Return the (X, Y) coordinate for the center point of the cell that contains the specified text.  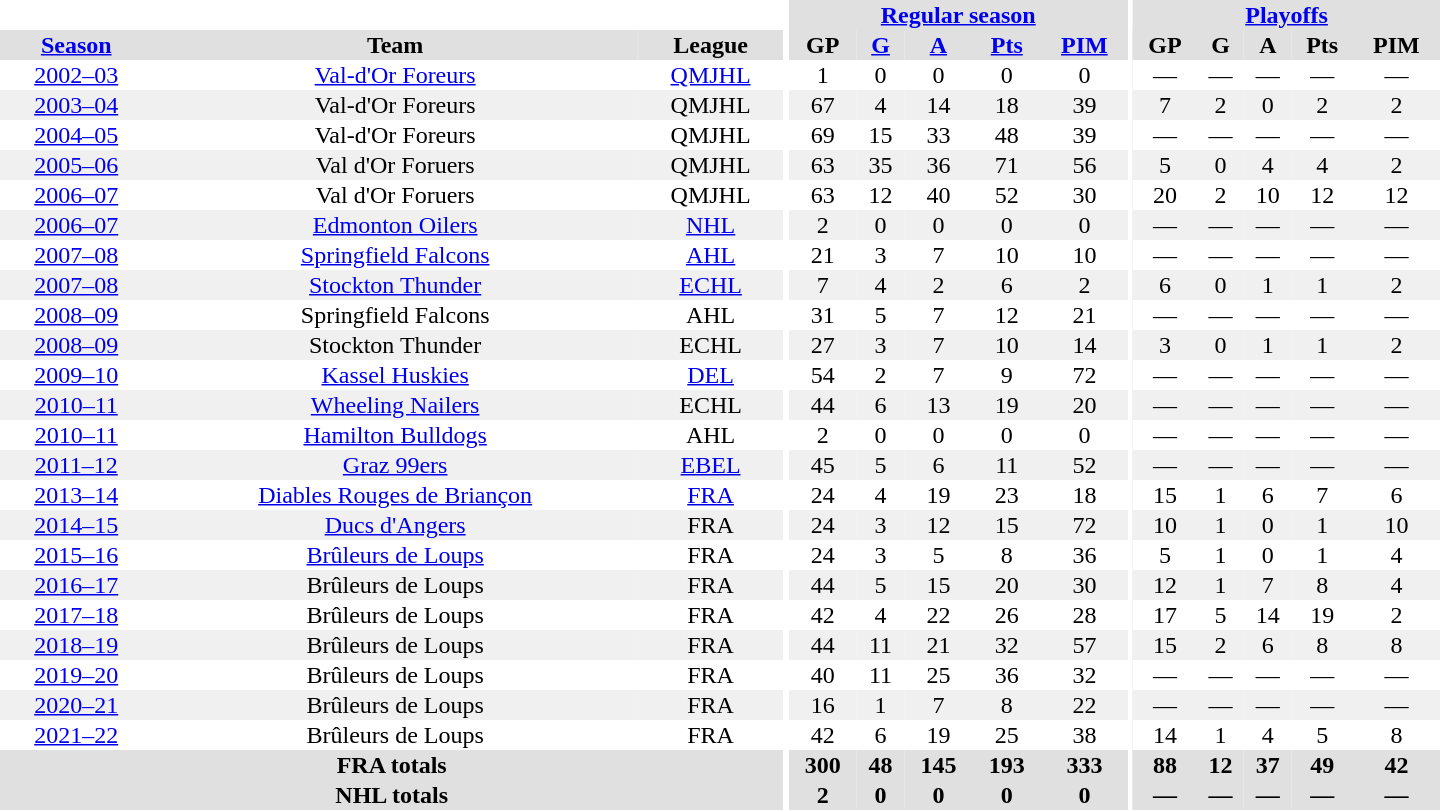
300 (823, 765)
38 (1084, 735)
17 (1165, 615)
28 (1084, 615)
88 (1165, 765)
37 (1268, 765)
2003–04 (76, 105)
193 (1007, 765)
League (710, 45)
45 (823, 465)
Regular season (958, 15)
31 (823, 315)
Edmonton Oilers (394, 225)
Diables Rouges de Briançon (394, 495)
DEL (710, 375)
Playoffs (1286, 15)
2016–17 (76, 585)
EBEL (710, 465)
2002–03 (76, 75)
54 (823, 375)
2013–14 (76, 495)
2021–22 (76, 735)
Wheeling Nailers (394, 405)
Graz 99ers (394, 465)
Hamilton Bulldogs (394, 435)
23 (1007, 495)
49 (1322, 765)
2020–21 (76, 705)
2018–19 (76, 645)
NHL (710, 225)
Ducs d'Angers (394, 525)
2004–05 (76, 135)
333 (1084, 765)
13 (938, 405)
71 (1007, 165)
2019–20 (76, 675)
2015–16 (76, 555)
27 (823, 345)
57 (1084, 645)
145 (938, 765)
9 (1007, 375)
2014–15 (76, 525)
2011–12 (76, 465)
33 (938, 135)
2005–06 (76, 165)
FRA totals (392, 765)
67 (823, 105)
NHL totals (392, 795)
Team (394, 45)
2009–10 (76, 375)
35 (880, 165)
56 (1084, 165)
Kassel Huskies (394, 375)
26 (1007, 615)
Season (76, 45)
16 (823, 705)
69 (823, 135)
2017–18 (76, 615)
